For the text-containing cell, return its midpoint in (x, y) coordinate format. 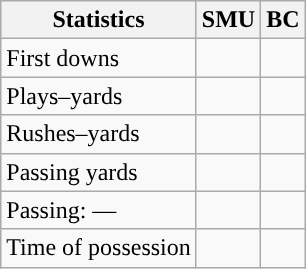
Statistics (99, 20)
Time of possession (99, 248)
Passing: –– (99, 210)
BC (283, 20)
SMU (228, 20)
First downs (99, 58)
Plays–yards (99, 96)
Rushes–yards (99, 134)
Passing yards (99, 172)
